Scan for the cell matching the given text and deliver its [X, Y] coordinate at center. 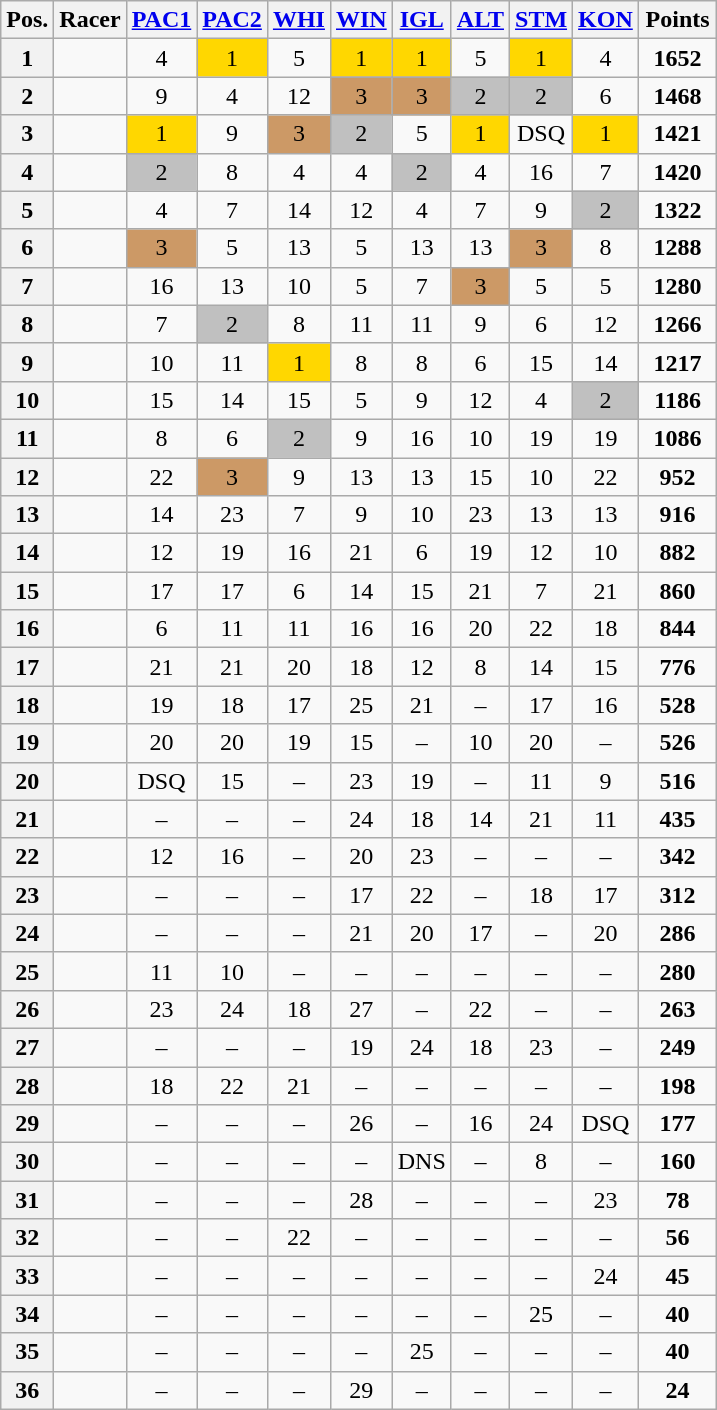
860 [678, 591]
528 [678, 705]
1217 [678, 362]
1186 [678, 400]
DNS [422, 1162]
177 [678, 1124]
249 [678, 1047]
198 [678, 1085]
160 [678, 1162]
PAC1 [162, 20]
526 [678, 743]
1322 [678, 210]
1421 [678, 134]
56 [678, 1238]
Racer [90, 20]
PAC2 [232, 20]
STM [542, 20]
45 [678, 1276]
WIN [361, 20]
1266 [678, 324]
952 [678, 477]
Pos. [28, 20]
34 [28, 1314]
WHI [298, 20]
31 [28, 1200]
Points [678, 20]
916 [678, 515]
516 [678, 781]
435 [678, 819]
KON [606, 20]
342 [678, 857]
312 [678, 895]
35 [28, 1352]
33 [28, 1276]
1420 [678, 172]
32 [28, 1238]
1288 [678, 248]
30 [28, 1162]
36 [28, 1390]
1468 [678, 96]
882 [678, 553]
286 [678, 933]
280 [678, 971]
776 [678, 667]
ALT [480, 20]
1086 [678, 438]
844 [678, 629]
1280 [678, 286]
1652 [678, 58]
263 [678, 1009]
IGL [422, 20]
78 [678, 1200]
